Provide the [x, y] coordinate of the cell's center where the given text is located.  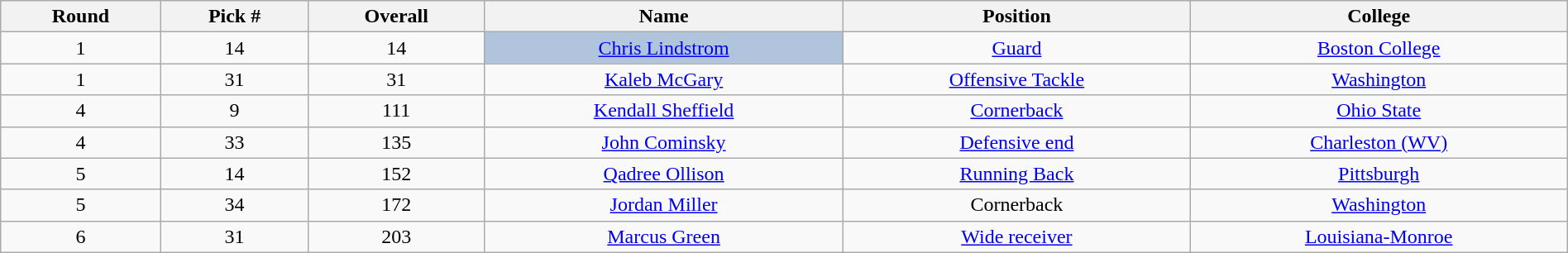
Louisiana-Monroe [1379, 236]
135 [397, 142]
Name [663, 17]
9 [235, 111]
Defensive end [1017, 142]
111 [397, 111]
College [1379, 17]
34 [235, 205]
Qadree Ollison [663, 174]
152 [397, 174]
Wide receiver [1017, 236]
Kaleb McGary [663, 79]
Chris Lindstrom [663, 48]
Guard [1017, 48]
172 [397, 205]
Position [1017, 17]
Kendall Sheffield [663, 111]
203 [397, 236]
Round [81, 17]
Jordan Miller [663, 205]
Pittsburgh [1379, 174]
Pick # [235, 17]
Overall [397, 17]
6 [81, 236]
Boston College [1379, 48]
33 [235, 142]
Running Back [1017, 174]
John Cominsky [663, 142]
Ohio State [1379, 111]
Offensive Tackle [1017, 79]
Charleston (WV) [1379, 142]
Marcus Green [663, 236]
